Determine the [x, y] coordinate at the center of the cell enclosing the given text.  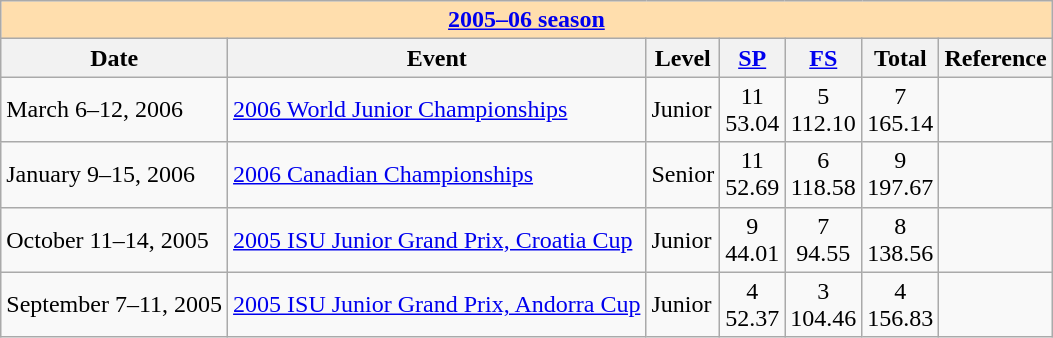
Total [900, 58]
Event [437, 58]
2005 ISU Junior Grand Prix, Andorra Cup [437, 304]
2005 ISU Junior Grand Prix, Croatia Cup [437, 240]
SP [752, 58]
7 165.14 [900, 110]
11 53.04 [752, 110]
Senior [683, 174]
Date [114, 58]
11 52.69 [752, 174]
2005–06 season [526, 20]
March 6–12, 2006 [114, 110]
January 9–15, 2006 [114, 174]
4 52.37 [752, 304]
2006 World Junior Championships [437, 110]
Reference [996, 58]
2006 Canadian Championships [437, 174]
4 156.83 [900, 304]
7 94.55 [824, 240]
5 112.10 [824, 110]
9 197.67 [900, 174]
October 11–14, 2005 [114, 240]
8 138.56 [900, 240]
FS [824, 58]
9 44.01 [752, 240]
September 7–11, 2005 [114, 304]
6 118.58 [824, 174]
Level [683, 58]
3 104.46 [824, 304]
